Find where the given text appears and provide that cell's center as [X, Y] coordinate. 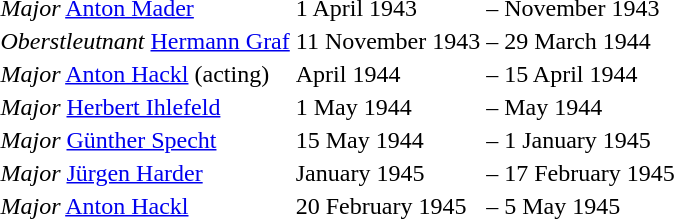
January 1945 [388, 173]
1 May 1944 [388, 107]
April 1944 [388, 74]
11 November 1943 [388, 41]
15 May 1944 [388, 140]
